Detect which cell encompasses the target text, then output its [x, y] center coordinate. 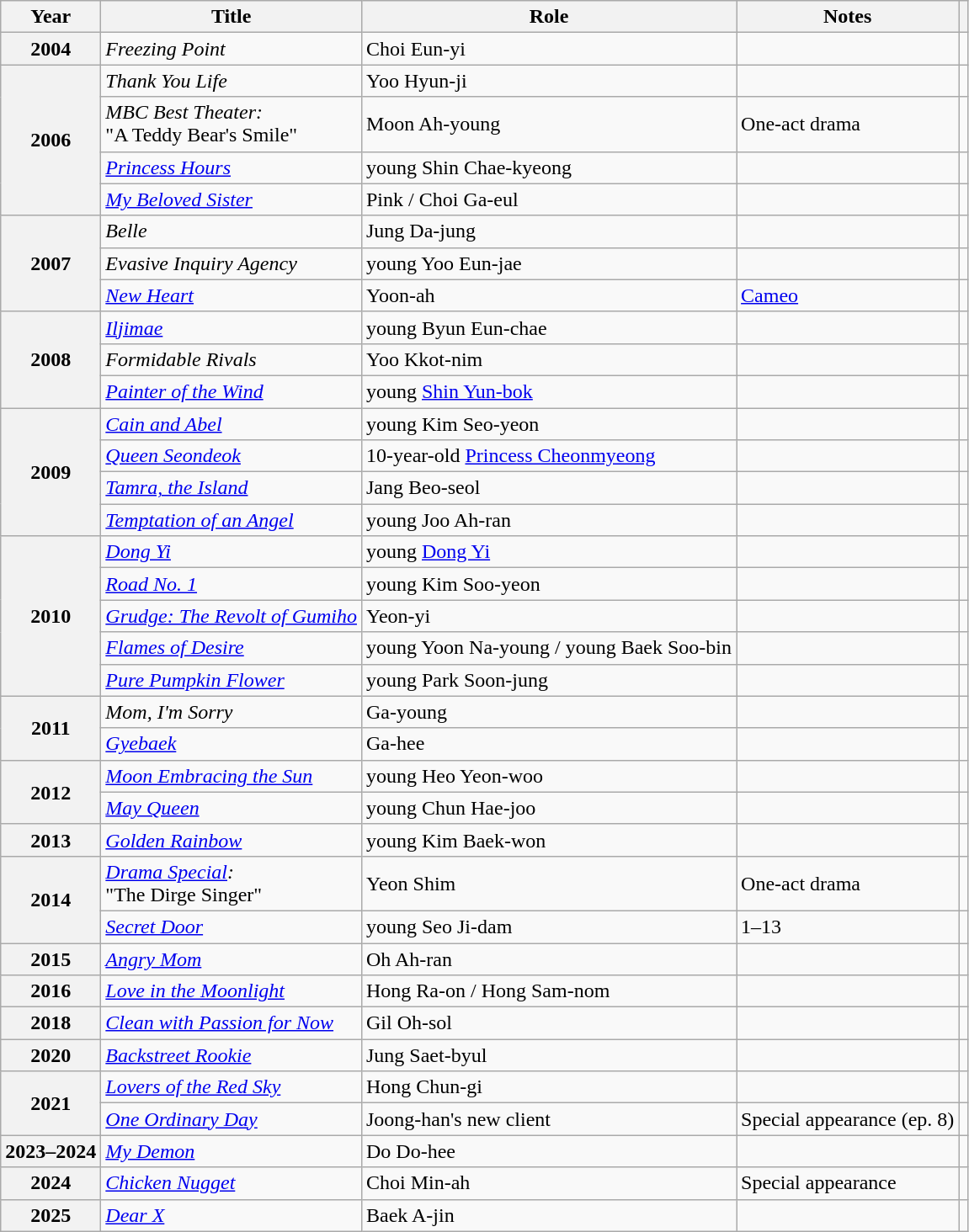
young Seo Ji-dam [549, 927]
young Heo Yeon-woo [549, 776]
Drama Special:"The Dirge Singer" [232, 884]
2009 [51, 471]
Thank You Life [232, 81]
young Byun Eun-chae [549, 327]
Special appearance (ep. 8) [848, 1119]
Queen Seondeok [232, 456]
Yoo Hyun-ji [549, 81]
One Ordinary Day [232, 1119]
2007 [51, 263]
Yoo Kkot-nim [549, 359]
May Queen [232, 808]
young Park Soon-jung [549, 680]
Moon Ah-young [549, 125]
Role [549, 17]
Gyebaek [232, 744]
1–13 [848, 927]
Ga-young [549, 712]
2012 [51, 792]
2013 [51, 840]
2023–2024 [51, 1151]
Oh Ah-ran [549, 959]
MBC Best Theater:"A Teddy Bear's Smile" [232, 125]
Tamra, the Island [232, 488]
Pink / Choi Ga-eul [549, 199]
Moon Embracing the Sun [232, 776]
Do Do-hee [549, 1151]
Yeon-yi [549, 616]
Golden Rainbow [232, 840]
Baek A-jin [549, 1215]
Cain and Abel [232, 423]
Yeon Shim [549, 884]
Mom, I'm Sorry [232, 712]
Hong Ra-on / Hong Sam-nom [549, 991]
young Dong Yi [549, 552]
Yoon-ah [549, 295]
Road No. 1 [232, 584]
Year [51, 17]
young Chun Hae-joo [549, 808]
Joong-han's new client [549, 1119]
Jung Saet-byul [549, 1055]
2004 [51, 49]
young Kim Soo-yeon [549, 584]
Jang Beo-seol [549, 488]
Angry Mom [232, 959]
2020 [51, 1055]
Flames of Desire [232, 648]
Backstreet Rookie [232, 1055]
2014 [51, 899]
2008 [51, 359]
2015 [51, 959]
2016 [51, 991]
Temptation of an Angel [232, 520]
young Yoo Eun-jae [549, 263]
New Heart [232, 295]
young Kim Seo-yeon [549, 423]
Lovers of the Red Sky [232, 1087]
Pure Pumpkin Flower [232, 680]
Special appearance [848, 1183]
My Demon [232, 1151]
Chicken Nugget [232, 1183]
Love in the Moonlight [232, 991]
young Yoon Na-young / young Baek Soo-bin [549, 648]
Jung Da-jung [549, 231]
Grudge: The Revolt of Gumiho [232, 616]
2010 [51, 616]
2021 [51, 1103]
Belle [232, 231]
Iljimae [232, 327]
Secret Door [232, 927]
My Beloved Sister [232, 199]
Choi Eun-yi [549, 49]
2018 [51, 1023]
young Joo Ah-ran [549, 520]
young Kim Baek-won [549, 840]
young Shin Chae-kyeong [549, 167]
Painter of the Wind [232, 391]
2011 [51, 728]
Princess Hours [232, 167]
Notes [848, 17]
Hong Chun-gi [549, 1087]
Gil Oh-sol [549, 1023]
Cameo [848, 295]
Ga-hee [549, 744]
Title [232, 17]
young Shin Yun-bok [549, 391]
Freezing Point [232, 49]
10-year-old Princess Cheonmyeong [549, 456]
Clean with Passion for Now [232, 1023]
Choi Min-ah [549, 1183]
2006 [51, 140]
Evasive Inquiry Agency [232, 263]
2025 [51, 1215]
Formidable Rivals [232, 359]
Dong Yi [232, 552]
Dear X [232, 1215]
2024 [51, 1183]
